Return (x, y) of the center of cell containing provided text 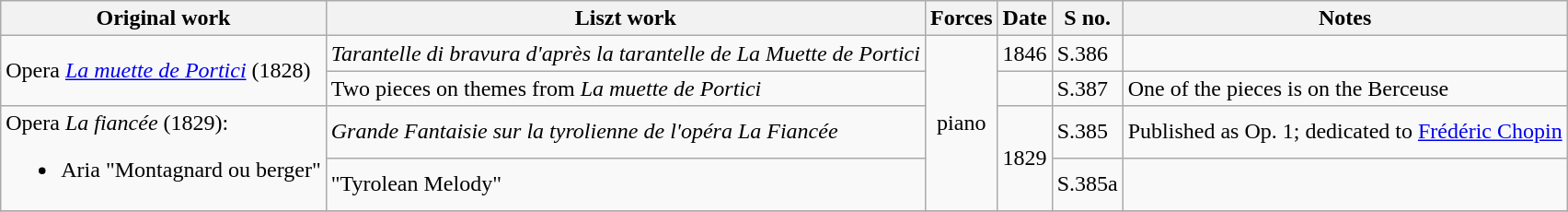
Forces (961, 18)
Opera La fiancée (1829):Aria "Montagnard ou berger" (164, 159)
1846 (1025, 53)
S.386 (1088, 53)
One of the pieces is on the Berceuse (1345, 88)
Tarantelle di bravura d'après la tarantelle de La Muette de Portici (626, 53)
piano (961, 124)
S.385 (1088, 133)
Published as Op. 1; dedicated to Frédéric Chopin (1345, 133)
1829 (1025, 159)
Liszt work (626, 18)
Date (1025, 18)
Original work (164, 18)
S no. (1088, 18)
Opera La muette de Portici (1828) (164, 71)
S.385a (1088, 184)
S.387 (1088, 88)
"Tyrolean Melody" (626, 184)
Two pieces on themes from La muette de Portici (626, 88)
Grande Fantaisie sur la tyrolienne de l'opéra La Fiancée (626, 133)
Notes (1345, 18)
